Search for the cell housing the specified text and yield its [X, Y] center coordinate. 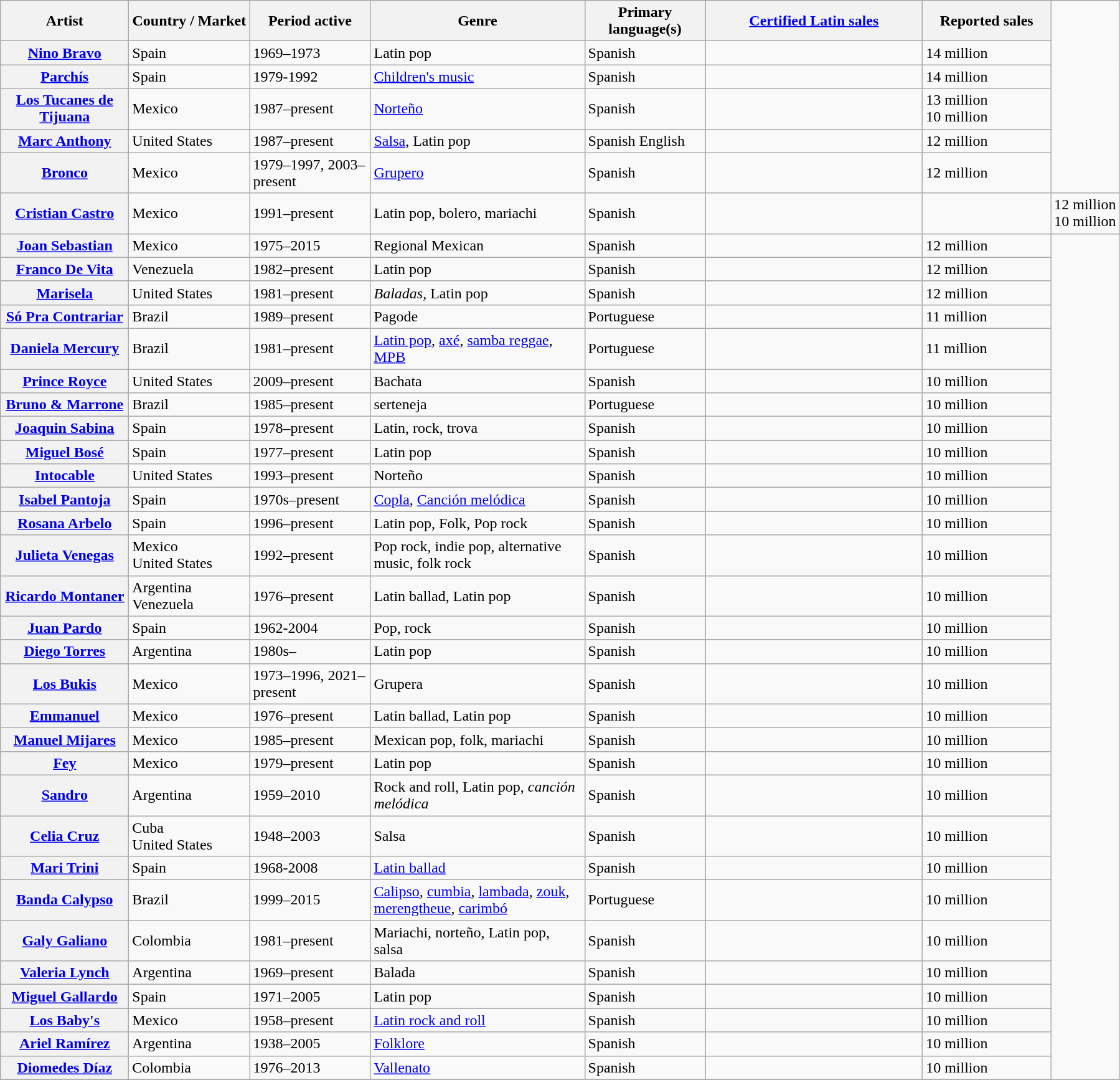
Reported sales [987, 21]
1976–2013 [310, 1068]
Juan Pardo [65, 628]
1969–present [310, 973]
Prince Royce [65, 381]
Country / Market [189, 21]
Grupera [478, 684]
Emmanuel [65, 716]
Los Tucanes de Tijuana [65, 108]
1938–2005 [310, 1044]
1999–2015 [310, 901]
1979-1992 [310, 77]
Nino Bravo [65, 53]
1992–present [310, 556]
Mariachi, norteño, Latin pop, salsa [478, 940]
1991–present [310, 213]
1958–present [310, 1020]
1973–1996, 2021–present [310, 684]
Primary language(s) [645, 21]
Bronco [65, 173]
Balada [478, 973]
Latin pop, axé, samba reggae, MPB [478, 349]
Daniela Mercury [65, 349]
Mexican pop, folk, mariachi [478, 739]
1962-2004 [310, 628]
Diego Torres [65, 651]
Salsa, Latin pop [478, 141]
Pop rock, indie pop, alternative music, folk rock [478, 556]
12 million10 million [1085, 213]
2009–present [310, 381]
1969–1973 [310, 53]
Latin rock and roll [478, 1020]
Banda Calypso [65, 901]
1948–2003 [310, 836]
Joan Sebastian [65, 245]
1975–2015 [310, 245]
Los Bukis [65, 684]
1989–present [310, 316]
Só Pra Contrariar [65, 316]
Vallenato [478, 1068]
Julieta Venegas [65, 556]
1979–present [310, 763]
Intocable [65, 476]
Ariel Ramírez [65, 1044]
Calipso, cumbia, lambada, zouk, merengtheue, carimbó [478, 901]
Copla, Canción melódica [478, 500]
Valeria Lynch [65, 973]
Children's music [478, 77]
Ricardo Montaner [65, 595]
Certified Latin sales [814, 21]
1968-2008 [310, 868]
Mari Trini [65, 868]
Pop, rock [478, 628]
1996–present [310, 523]
Latin pop, bolero, mariachi [478, 213]
Celia Cruz [65, 836]
Latin pop, Folk, Pop rock [478, 523]
Bachata [478, 381]
Galy Galiano [65, 940]
Manuel Mijares [65, 739]
1978–present [310, 429]
Miguel Gallardo [65, 997]
Artist [65, 21]
Miguel Bosé [65, 452]
serteneja [478, 405]
Bruno & Marrone [65, 405]
Rosana Arbelo [65, 523]
Sandro [65, 795]
Marc Anthony [65, 141]
Franco De Vita [65, 269]
Spanish English [645, 141]
Los Baby's [65, 1020]
1979–1997, 2003–present [310, 173]
Pagode [478, 316]
Baladas, Latin pop [478, 293]
Period active [310, 21]
Marisela [65, 293]
Regional Mexican [478, 245]
CubaUnited States [189, 836]
MexicoUnited States [189, 556]
1959–2010 [310, 795]
Latin ballad [478, 868]
Cristian Castro [65, 213]
Fey [65, 763]
1977–present [310, 452]
Parchís [65, 77]
Folklore [478, 1044]
1971–2005 [310, 997]
Joaquin Sabina [65, 429]
1993–present [310, 476]
Latin, rock, trova [478, 429]
Venezuela [189, 269]
1980s– [310, 651]
Diomedes Díaz [65, 1068]
1982–present [310, 269]
1970s–present [310, 500]
Grupero [478, 173]
Rock and roll, Latin pop, canción melódica [478, 795]
Isabel Pantoja [65, 500]
Salsa [478, 836]
13 million10 million [987, 108]
Genre [478, 21]
ArgentinaVenezuela [189, 595]
